Return [X, Y] of the center of cell containing provided text 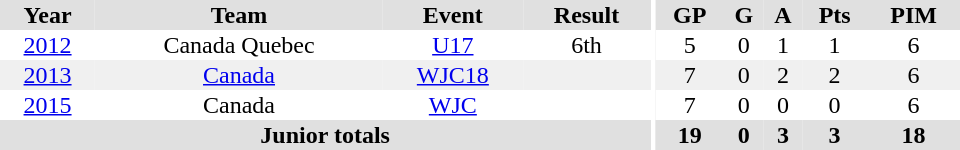
GP [690, 15]
Event [453, 15]
WJC [453, 105]
A [783, 15]
PIM [914, 15]
Result [586, 15]
Year [48, 15]
Canada Quebec [239, 45]
2013 [48, 75]
18 [914, 135]
6th [586, 45]
19 [690, 135]
Junior totals [325, 135]
2015 [48, 105]
WJC18 [453, 75]
5 [690, 45]
Team [239, 15]
Pts [834, 15]
U17 [453, 45]
G [744, 15]
2012 [48, 45]
